Determine the (x, y) coordinate at the center of the cell enclosing the given text.  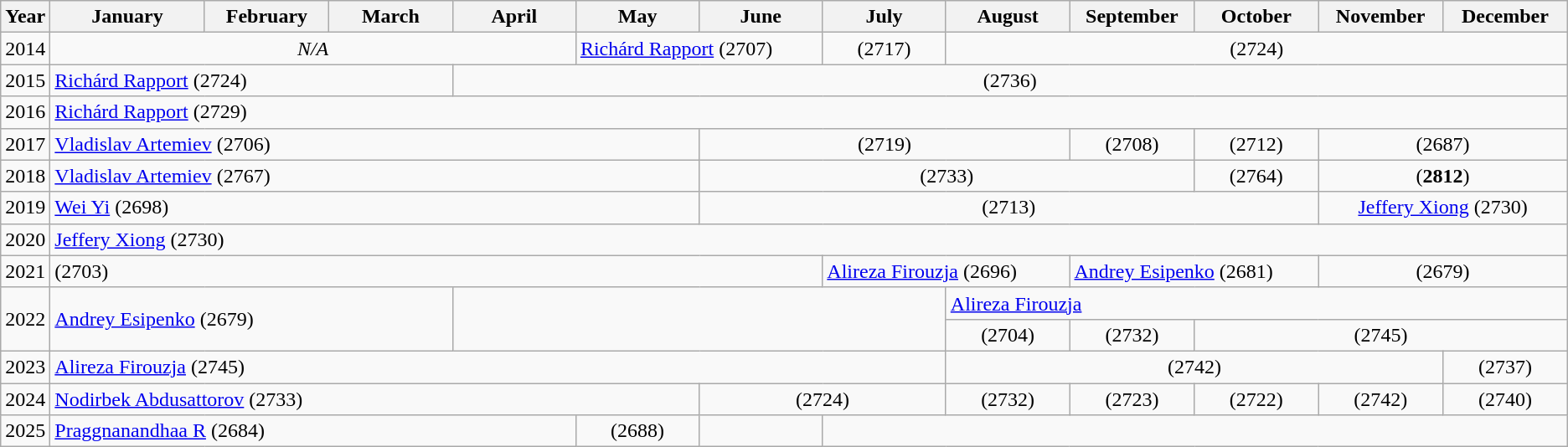
(2740) (1506, 399)
Wei Yi (2698) (375, 208)
Richárd Rapport (2724) (251, 80)
Andrey Esipenko (2681) (1194, 271)
(2717) (885, 49)
2020 (25, 239)
(2687) (1442, 144)
December (1506, 17)
Richárd Rapport (2729) (809, 112)
July (885, 17)
2023 (25, 367)
(2688) (637, 431)
Nodirbek Abdusattorov (2733) (375, 399)
(2722) (1256, 399)
2014 (25, 49)
August (1008, 17)
April (514, 17)
(2764) (1256, 176)
June (761, 17)
Alireza Firouzja (2745) (498, 367)
October (1256, 17)
(2736) (1010, 80)
March (391, 17)
2022 (25, 319)
Richárd Rapport (2707) (699, 49)
Alireza Firouzja (2696) (946, 271)
September (1132, 17)
November (1380, 17)
(2712) (1256, 144)
Alireza Firouzja (1256, 303)
(2679) (1442, 271)
May (637, 17)
2015 (25, 80)
January (127, 17)
February (266, 17)
(2713) (1008, 208)
(2745) (1380, 335)
2025 (25, 431)
Year (25, 17)
(2703) (436, 271)
N/A (313, 49)
2017 (25, 144)
2018 (25, 176)
Vladislav Artemiev (2767) (375, 176)
(2733) (946, 176)
(2812) (1442, 176)
Vladislav Artemiev (2706) (375, 144)
2024 (25, 399)
2016 (25, 112)
2019 (25, 208)
(2737) (1506, 367)
(2723) (1132, 399)
(2719) (885, 144)
Andrey Esipenko (2679) (251, 319)
2021 (25, 271)
Praggnanandhaa R (2684) (313, 431)
(2708) (1132, 144)
(2704) (1008, 335)
